Find where the given text appears and provide that cell's center as (x, y) coordinate. 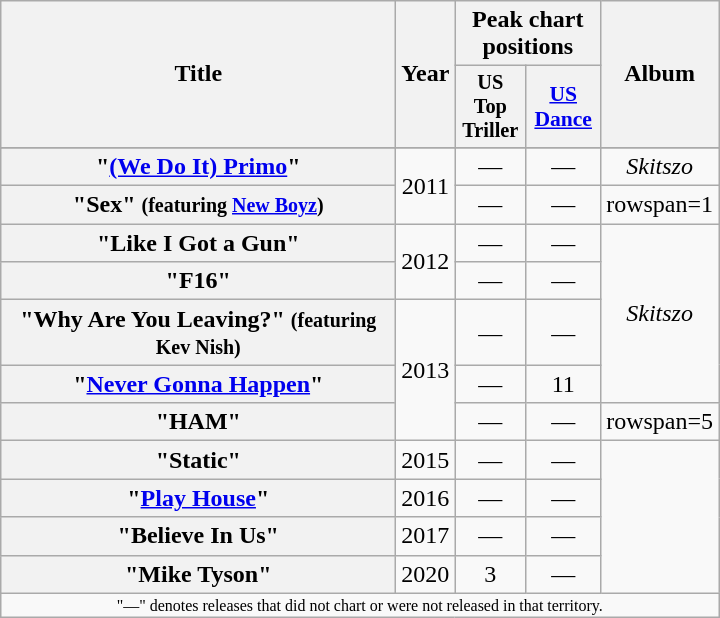
2013 (426, 370)
Title (198, 74)
"Mike Tyson" (198, 574)
2020 (426, 574)
2015 (426, 460)
"Never Gonna Happen" (198, 384)
"(We Do It) Primo" (198, 166)
2016 (426, 498)
"Like I Got a Gun" (198, 243)
US Top Triller (490, 107)
3 (490, 574)
Peak chart positions (528, 34)
"—" denotes releases that did not chart or were not released in that territory. (360, 605)
"Why Are You Leaving?" (featuring Kev Nish) (198, 332)
"F16" (198, 281)
"HAM" (198, 422)
Album (660, 74)
2011 (426, 185)
Year (426, 74)
"Believe In Us" (198, 536)
US Dance (564, 107)
"Sex" (featuring New Boyz) (198, 205)
"Static" (198, 460)
rowspan=1 (660, 205)
11 (564, 384)
"Play House" (198, 498)
rowspan=5 (660, 422)
2017 (426, 536)
2012 (426, 262)
